Find where the given text appears and provide that cell's center as (x, y) coordinate. 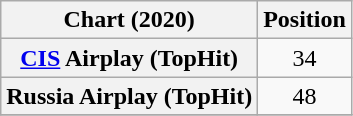
48 (305, 96)
CIS Airplay (TopHit) (130, 58)
Position (305, 20)
Chart (2020) (130, 20)
Russia Airplay (TopHit) (130, 96)
34 (305, 58)
